Return the [X, Y] coordinate for the center point of the cell that contains the specified text.  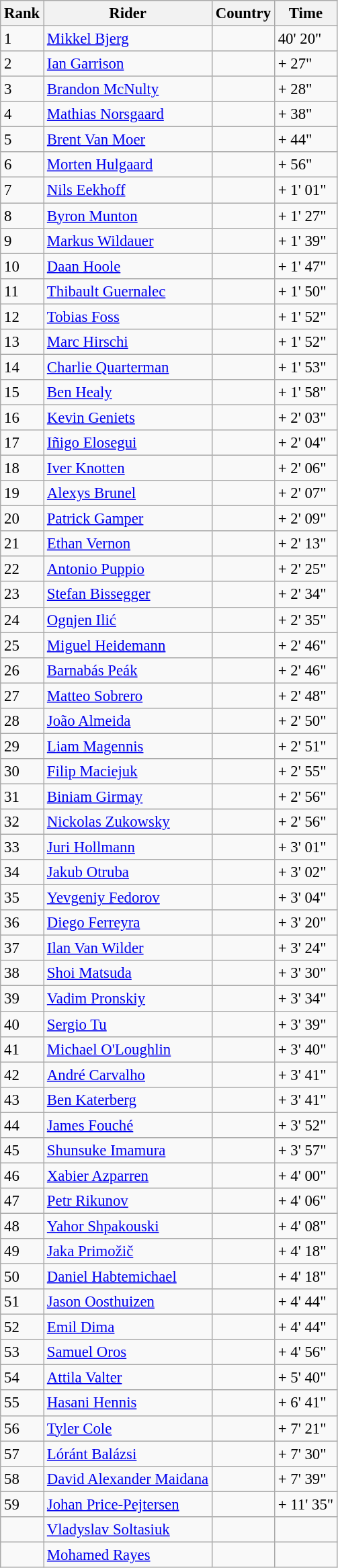
Brandon McNulty [128, 89]
Tyler Cole [128, 1428]
Brent Van Moer [128, 140]
4 [22, 114]
+ 1' 53" [305, 367]
Rider [128, 13]
+ 2' 55" [305, 772]
20 [22, 519]
+ 3' 34" [305, 999]
5 [22, 140]
+ 3' 01" [305, 848]
Liam Magennis [128, 746]
Ian Garrison [128, 64]
Country [243, 13]
Iñigo Elosegui [128, 443]
21 [22, 544]
Time [305, 13]
43 [22, 1100]
Tobias Foss [128, 317]
+ 3' 02" [305, 872]
+ 2' 50" [305, 721]
+ 2' 13" [305, 544]
27 [22, 696]
Yevgeniy Fedorov [128, 898]
47 [22, 1201]
Thibault Guernalec [128, 291]
Iver Knotten [128, 468]
Lóránt Balázsi [128, 1454]
53 [22, 1352]
17 [22, 443]
Alexys Brunel [128, 493]
Mohamed Rayes [128, 1555]
+ 4' 06" [305, 1201]
33 [22, 848]
29 [22, 746]
Mikkel Bjerg [128, 39]
13 [22, 342]
Yahor Shpakouski [128, 1226]
14 [22, 367]
+ 2' 51" [305, 746]
Jason Oosthuizen [128, 1302]
Daniel Habtemichael [128, 1277]
32 [22, 822]
Nickolas Zukowsky [128, 822]
+ 44" [305, 140]
+ 7' 30" [305, 1454]
+ 1' 47" [305, 266]
48 [22, 1226]
Vladyslav Soltasiuk [128, 1530]
45 [22, 1151]
+ 2' 03" [305, 417]
+ 1' 27" [305, 216]
+ 1' 01" [305, 190]
+ 3' 24" [305, 948]
+ 3' 30" [305, 974]
Charlie Quarterman [128, 367]
Markus Wildauer [128, 241]
35 [22, 898]
+ 1' 39" [305, 241]
39 [22, 999]
Matteo Sobrero [128, 696]
+ 6' 41" [305, 1403]
+ 56" [305, 165]
+ 3' 57" [305, 1151]
18 [22, 468]
Mathias Norsgaard [128, 114]
+ 7' 21" [305, 1428]
15 [22, 393]
Emil Dima [128, 1327]
Miguel Heidemann [128, 645]
Barnabás Peák [128, 670]
+ 3' 04" [305, 898]
Shunsuke Imamura [128, 1151]
56 [22, 1428]
David Alexander Maidana [128, 1479]
+ 2' 34" [305, 595]
+ 11' 35" [305, 1504]
1 [22, 39]
Sergio Tu [128, 1024]
+ 38" [305, 114]
+ 27" [305, 64]
Biniam Girmay [128, 796]
James Fouché [128, 1125]
12 [22, 317]
59 [22, 1504]
Samuel Oros [128, 1352]
Juri Hollmann [128, 848]
+ 2' 25" [305, 569]
34 [22, 872]
57 [22, 1454]
58 [22, 1479]
55 [22, 1403]
Kevin Geniets [128, 417]
8 [22, 216]
Vadim Pronskiy [128, 999]
+ 4' 56" [305, 1352]
Nils Eekhoff [128, 190]
41 [22, 1049]
+ 2' 07" [305, 493]
24 [22, 620]
+ 2' 04" [305, 443]
42 [22, 1075]
Ben Healy [128, 393]
10 [22, 266]
36 [22, 923]
+ 1' 50" [305, 291]
19 [22, 493]
André Carvalho [128, 1075]
+ 3' 39" [305, 1024]
31 [22, 796]
44 [22, 1125]
52 [22, 1327]
46 [22, 1175]
+ 2' 35" [305, 620]
Xabier Azparren [128, 1175]
Stefan Bissegger [128, 595]
Ben Katerberg [128, 1100]
25 [22, 645]
7 [22, 190]
Attila Valter [128, 1378]
Michael O'Loughlin [128, 1049]
26 [22, 670]
Jakub Otruba [128, 872]
Antonio Puppio [128, 569]
51 [22, 1302]
16 [22, 417]
+ 4' 00" [305, 1175]
50 [22, 1277]
+ 28" [305, 89]
54 [22, 1378]
+ 5' 40" [305, 1378]
Marc Hirschi [128, 342]
Hasani Hennis [128, 1403]
Daan Hoole [128, 266]
Filip Maciejuk [128, 772]
+ 4' 08" [305, 1226]
37 [22, 948]
Ognjen Ilić [128, 620]
Johan Price-Pejtersen [128, 1504]
Ilan Van Wilder [128, 948]
3 [22, 89]
2 [22, 64]
+ 3' 20" [305, 923]
João Almeida [128, 721]
Patrick Gamper [128, 519]
Jaka Primožič [128, 1251]
Shoi Matsuda [128, 974]
Rank [22, 13]
23 [22, 595]
49 [22, 1251]
+ 3' 40" [305, 1049]
9 [22, 241]
+ 1' 58" [305, 393]
28 [22, 721]
Byron Munton [128, 216]
40 [22, 1024]
+ 2' 48" [305, 696]
22 [22, 569]
+ 2' 06" [305, 468]
6 [22, 165]
Diego Ferreyra [128, 923]
30 [22, 772]
Morten Hulgaard [128, 165]
+ 7' 39" [305, 1479]
+ 3' 52" [305, 1125]
11 [22, 291]
+ 2' 09" [305, 519]
40' 20" [305, 39]
38 [22, 974]
Ethan Vernon [128, 544]
Petr Rikunov [128, 1201]
